Search for the cell housing the specified text and yield its (X, Y) center coordinate. 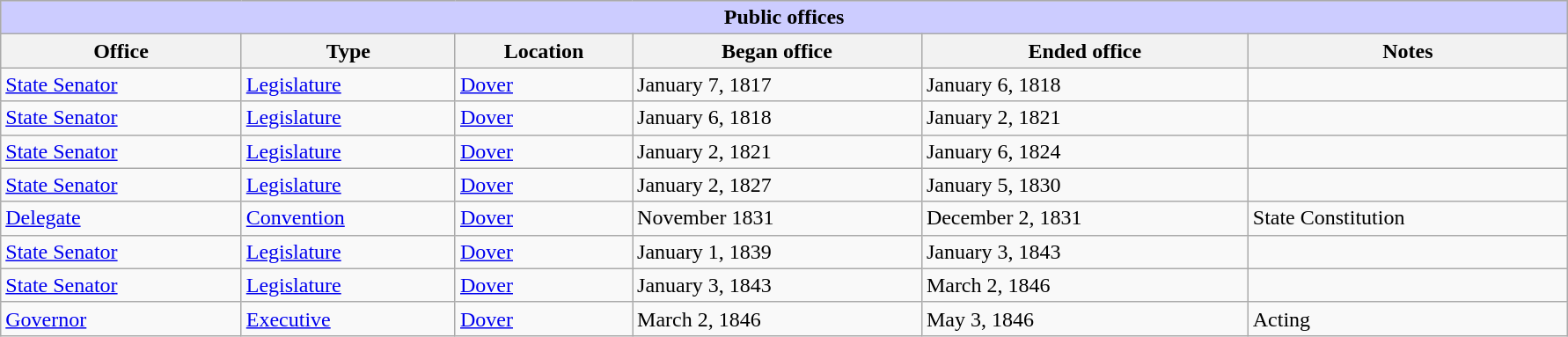
January 5, 1830 (1084, 185)
May 3, 1846 (1084, 319)
Notes (1408, 51)
Public offices (785, 18)
Acting (1408, 319)
Governor (121, 319)
Office (121, 51)
November 1831 (778, 218)
January 6, 1824 (1084, 151)
Location (544, 51)
Began office (778, 51)
Executive (348, 319)
January 2, 1827 (778, 185)
Ended office (1084, 51)
Type (348, 51)
Delegate (121, 218)
Convention (348, 218)
State Constitution (1408, 218)
January 7, 1817 (778, 84)
January 1, 1839 (778, 252)
December 2, 1831 (1084, 218)
